Identify which cell holds the provided text, then report its [x, y] central coordinate. 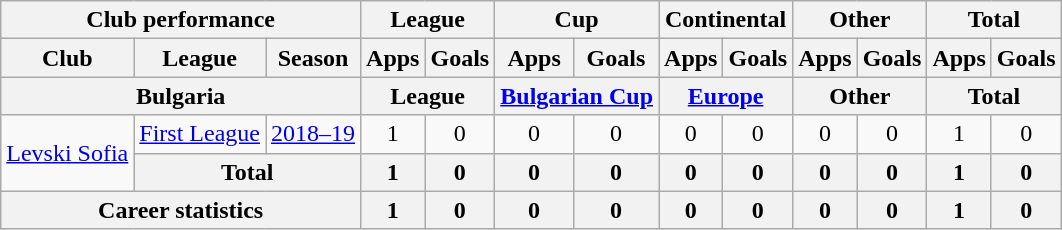
2018–19 [314, 134]
Bulgarian Cup [577, 96]
Season [314, 58]
Cup [577, 20]
Career statistics [181, 210]
Continental [726, 20]
Club performance [181, 20]
Club [68, 58]
First League [200, 134]
Bulgaria [181, 96]
Levski Sofia [68, 153]
Europe [726, 96]
